Determine the [x, y] coordinate at the center of the cell enclosing the given text.  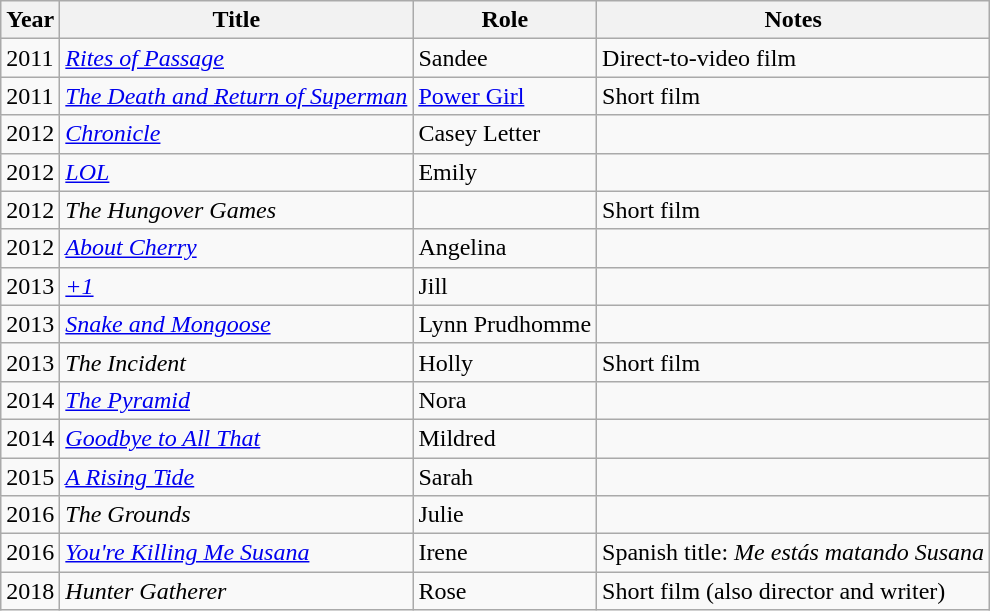
About Cherry [236, 248]
Year [30, 20]
Snake and Mongoose [236, 324]
Sarah [505, 477]
The Pyramid [236, 400]
Role [505, 20]
Rites of Passage [236, 58]
Jill [505, 286]
Lynn Prudhomme [505, 324]
Power Girl [505, 96]
Julie [505, 515]
Angelina [505, 248]
Hunter Gatherer [236, 591]
Chronicle [236, 134]
LOL [236, 172]
Holly [505, 362]
2015 [30, 477]
Short film (also director and writer) [794, 591]
Goodbye to All That [236, 438]
2018 [30, 591]
Casey Letter [505, 134]
The Incident [236, 362]
Direct-to-video film [794, 58]
The Grounds [236, 515]
Sandee [505, 58]
Title [236, 20]
Spanish title: Me estás matando Susana [794, 553]
Emily [505, 172]
Rose [505, 591]
The Death and Return of Superman [236, 96]
Irene [505, 553]
Nora [505, 400]
A Rising Tide [236, 477]
+1 [236, 286]
Mildred [505, 438]
Notes [794, 20]
The Hungover Games [236, 210]
You're Killing Me Susana [236, 553]
